From the cell containing the given text, extract its center point as (X, Y) coordinate. 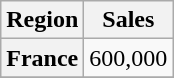
600,000 (128, 58)
Region (42, 20)
France (42, 58)
Sales (128, 20)
